Detect which cell encompasses the target text, then output its (x, y) center coordinate. 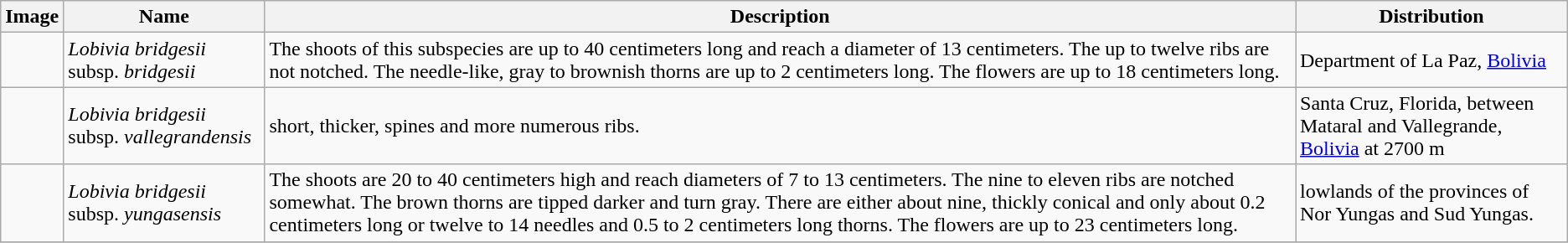
Image (32, 17)
Department of La Paz, Bolivia (1431, 60)
Lobivia bridgesii subsp. yungasensis (164, 203)
lowlands of the provinces of Nor Yungas and Sud Yungas. (1431, 203)
Description (781, 17)
Distribution (1431, 17)
Name (164, 17)
short, thicker, spines and more numerous ribs. (781, 126)
Santa Cruz, Florida, between Mataral and Vallegrande, Bolivia at 2700 m (1431, 126)
Lobivia bridgesii subsp. bridgesii (164, 60)
Lobivia bridgesii subsp. vallegrandensis (164, 126)
